From the cell containing the given text, extract its center point as [X, Y] coordinate. 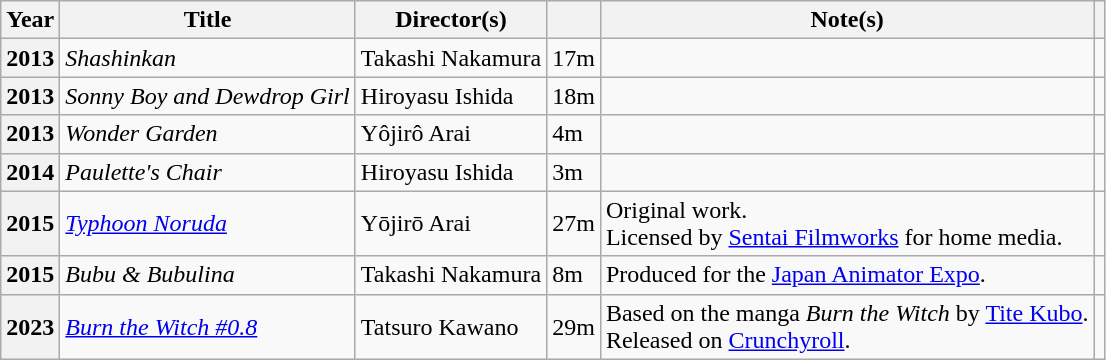
17m [574, 58]
Burn the Witch #0.8 [208, 326]
2023 [30, 326]
Yōjirō Arai [450, 224]
Based on the manga Burn the Witch by Tite Kubo.Released on Crunchyroll. [847, 326]
4m [574, 134]
29m [574, 326]
Tatsuro Kawano [450, 326]
3m [574, 172]
Bubu & Bubulina [208, 275]
Paulette's Chair [208, 172]
27m [574, 224]
Year [30, 20]
Shashinkan [208, 58]
Note(s) [847, 20]
Title [208, 20]
Sonny Boy and Dewdrop Girl [208, 96]
2014 [30, 172]
Director(s) [450, 20]
Yôjirô Arai [450, 134]
18m [574, 96]
Produced for the Japan Animator Expo. [847, 275]
8m [574, 275]
Typhoon Noruda [208, 224]
Original work.Licensed by Sentai Filmworks for home media. [847, 224]
Wonder Garden [208, 134]
